Extract the (X, Y) coordinate from the center of the cell holding the provided text.  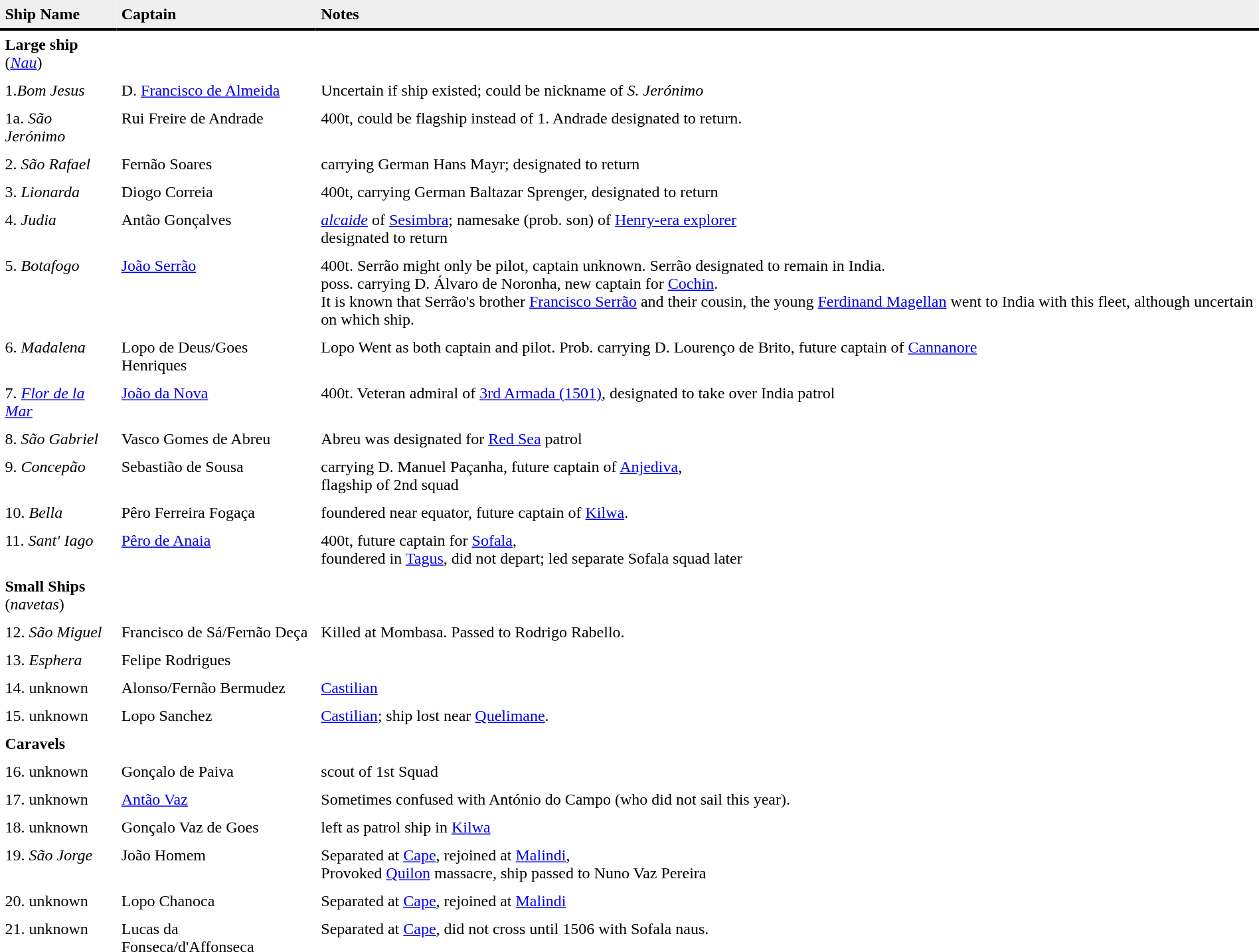
foundered near equator, future captain of Kilwa. (788, 513)
Gonçalo Vaz de Goes (216, 828)
Lopo Chanoca (216, 901)
12. São Miguel (58, 633)
Ship Name (58, 15)
Captain (216, 15)
4. Judia (58, 228)
Sebastião de Sousa (216, 475)
Francisco de Sá/Fernão Deça (216, 633)
Lopo Sanchez (216, 716)
carrying D. Manuel Paçanha, future captain of Anjediva, flagship of 2nd squad (788, 475)
alcaide of Sesimbra; namesake (prob. son) of Henry-era explorer designated to return (788, 228)
Diogo Correia (216, 192)
Castilian (788, 688)
João Homem (216, 864)
Notes (788, 15)
Gonçalo de Paiva (216, 772)
400t, could be flagship instead of 1. Andrade designated to return. (788, 127)
20. unknown (58, 901)
Fernão Soares (216, 164)
15. unknown (58, 716)
Separated at Cape, rejoined at Malindi,Provoked Quilon massacre, ship passed to Nuno Vaz Pereira (788, 864)
D. Francisco de Almeida (216, 91)
19. São Jorge (58, 864)
11. Sant' Iago (58, 550)
16. unknown (58, 772)
Separated at Cape, rejoined at Malindi (788, 901)
Uncertain if ship existed; could be nickname of S. Jerónimo (788, 91)
9. Concepão (58, 475)
Pêro de Anaia (216, 550)
Killed at Mombasa. Passed to Rodrigo Rabello. (788, 633)
left as patrol ship in Kilwa (788, 828)
Large ship(Nau) (58, 53)
Castilian; ship lost near Quelimane. (788, 716)
carrying German Hans Mayr; designated to return (788, 164)
2. São Rafael (58, 164)
Lopo Went as both captain and pilot. Prob. carrying D. Lourenço de Brito, future captain of Cannanore (788, 356)
Vasco Gomes de Abreu (216, 439)
João Serrão (216, 293)
Antão Vaz (216, 800)
Small Ships(navetas) (58, 595)
Alonso/Fernão Bermudez (216, 688)
400t. Veteran admiral of 3rd Armada (1501), designated to take over India patrol (788, 402)
Pêro Ferreira Fogaça (216, 513)
14. unknown (58, 688)
1.Bom Jesus (58, 91)
João da Nova (216, 402)
scout of 1st Squad (788, 772)
6. Madalena (58, 356)
7. Flor de la Mar (58, 402)
8. São Gabriel (58, 439)
10. Bella (58, 513)
3. Lionarda (58, 192)
Abreu was designated for Red Sea patrol (788, 439)
Rui Freire de Andrade (216, 127)
Sometimes confused with António do Campo (who did not sail this year). (788, 800)
Antão Gonçalves (216, 228)
Caravels (58, 744)
1a. São Jerónimo (58, 127)
18. unknown (58, 828)
400t, future captain for Sofala, foundered in Tagus, did not depart; led separate Sofala squad later (788, 550)
13. Esphera (58, 661)
5. Botafogo (58, 293)
400t, carrying German Baltazar Sprenger, designated to return (788, 192)
17. unknown (58, 800)
Lopo de Deus/Goes Henriques (216, 356)
Felipe Rodrigues (216, 661)
